Scan for the cell matching the given text and deliver its (X, Y) coordinate at center. 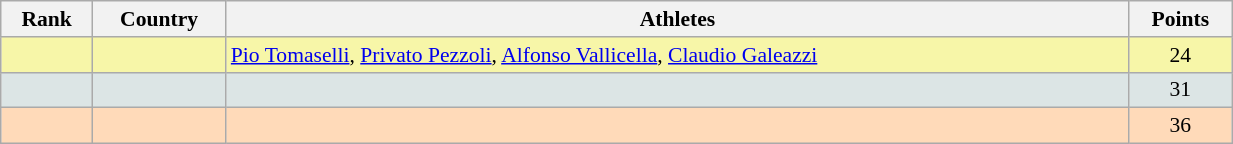
Rank (47, 19)
Country (158, 19)
Pio Tomaselli, Privato Pezzoli, Alfonso Vallicella, Claudio Galeazzi (678, 55)
31 (1180, 90)
24 (1180, 55)
Points (1180, 19)
Athletes (678, 19)
36 (1180, 126)
